Extract the [x, y] coordinate from the center of the cell holding the provided text.  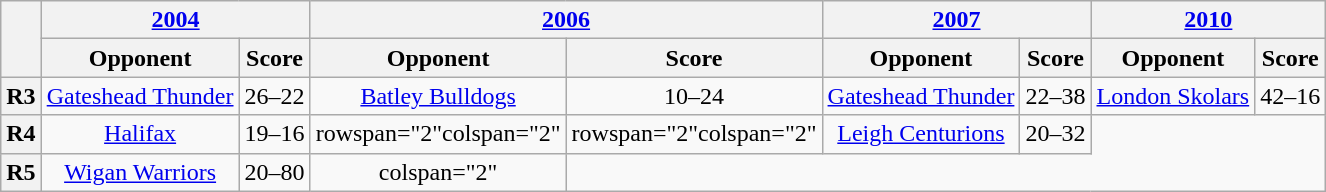
Wigan Warriors [140, 172]
19–16 [274, 134]
Batley Bulldogs [438, 96]
42–16 [1290, 96]
2007 [956, 20]
10–24 [694, 96]
R3 [21, 96]
20–80 [274, 172]
Halifax [140, 134]
20–32 [1056, 134]
London Skolars [1173, 96]
2006 [566, 20]
22–38 [1056, 96]
colspan="2" [438, 172]
26–22 [274, 96]
R5 [21, 172]
R4 [21, 134]
2004 [176, 20]
2010 [1208, 20]
Leigh Centurions [921, 134]
